From the cell containing the given text, extract its center point as (x, y) coordinate. 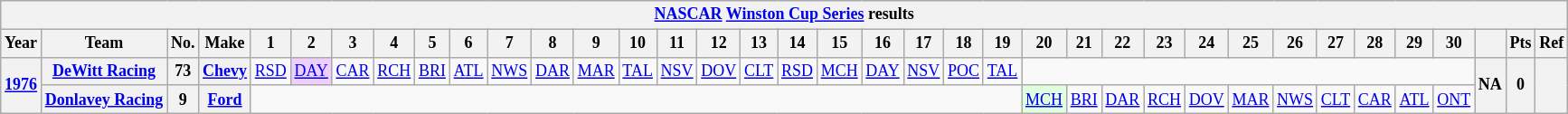
12 (719, 43)
2 (311, 43)
3 (353, 43)
10 (638, 43)
21 (1083, 43)
73 (183, 71)
Make (225, 43)
Team (103, 43)
5 (432, 43)
23 (1165, 43)
POC (964, 71)
Year (22, 43)
4 (394, 43)
30 (1454, 43)
ONT (1454, 100)
11 (676, 43)
29 (1414, 43)
8 (553, 43)
17 (924, 43)
26 (1295, 43)
22 (1123, 43)
NA (1490, 85)
14 (798, 43)
25 (1251, 43)
13 (760, 43)
15 (839, 43)
Donlavey Racing (103, 100)
18 (964, 43)
1 (270, 43)
DeWitt Racing (103, 71)
1976 (22, 85)
7 (510, 43)
16 (883, 43)
No. (183, 43)
28 (1374, 43)
Ref (1552, 43)
27 (1335, 43)
Pts (1521, 43)
24 (1206, 43)
NASCAR Winston Cup Series results (785, 14)
Ford (225, 100)
Chevy (225, 71)
6 (468, 43)
19 (1002, 43)
0 (1521, 85)
20 (1044, 43)
